From the cell containing the given text, extract its center point as (X, Y) coordinate. 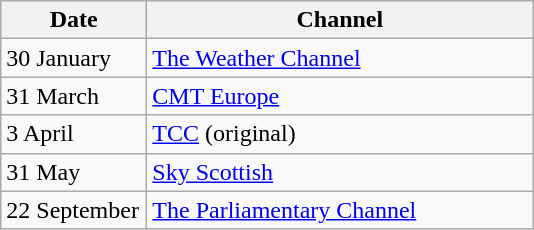
3 April (74, 134)
CMT Europe (340, 96)
The Weather Channel (340, 58)
TCC (original) (340, 134)
Date (74, 20)
31 May (74, 172)
Channel (340, 20)
30 January (74, 58)
31 March (74, 96)
22 September (74, 210)
Sky Scottish (340, 172)
The Parliamentary Channel (340, 210)
